Search for the cell housing the specified text and yield its [x, y] center coordinate. 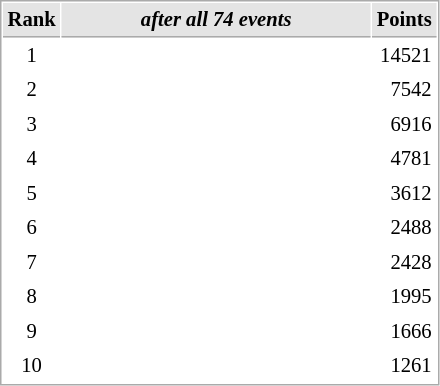
after all 74 events [216, 20]
Points [404, 20]
1666 [404, 332]
2 [32, 90]
3 [32, 124]
6916 [404, 124]
2428 [404, 262]
Rank [32, 20]
8 [32, 296]
4781 [404, 158]
4 [32, 158]
1995 [404, 296]
2488 [404, 228]
1 [32, 56]
3612 [404, 194]
1261 [404, 366]
7542 [404, 90]
9 [32, 332]
14521 [404, 56]
10 [32, 366]
7 [32, 262]
6 [32, 228]
5 [32, 194]
